Pinpoint the cell where the given text exists, returning its (x, y) midpoint coordinate. 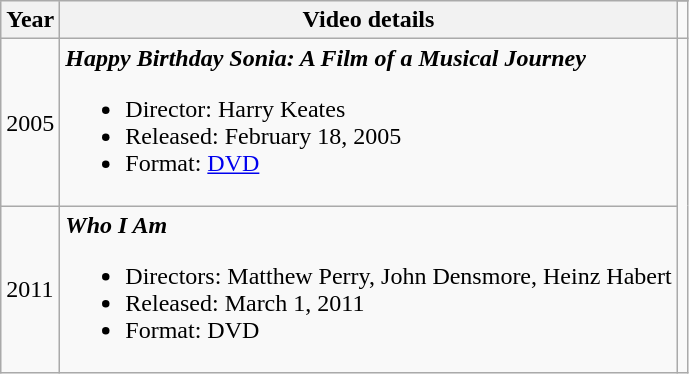
Year (30, 20)
2011 (30, 290)
2005 (30, 122)
Video details (368, 20)
Who I AmDirectors: Matthew Perry, John Densmore, Heinz HabertReleased: March 1, 2011Format: DVD (368, 290)
Happy Birthday Sonia: A Film of a Musical JourneyDirector: Harry KeatesReleased: February 18, 2005Format: DVD (368, 122)
